Output the [X, Y] coordinate of the center of the cell containing the given text.  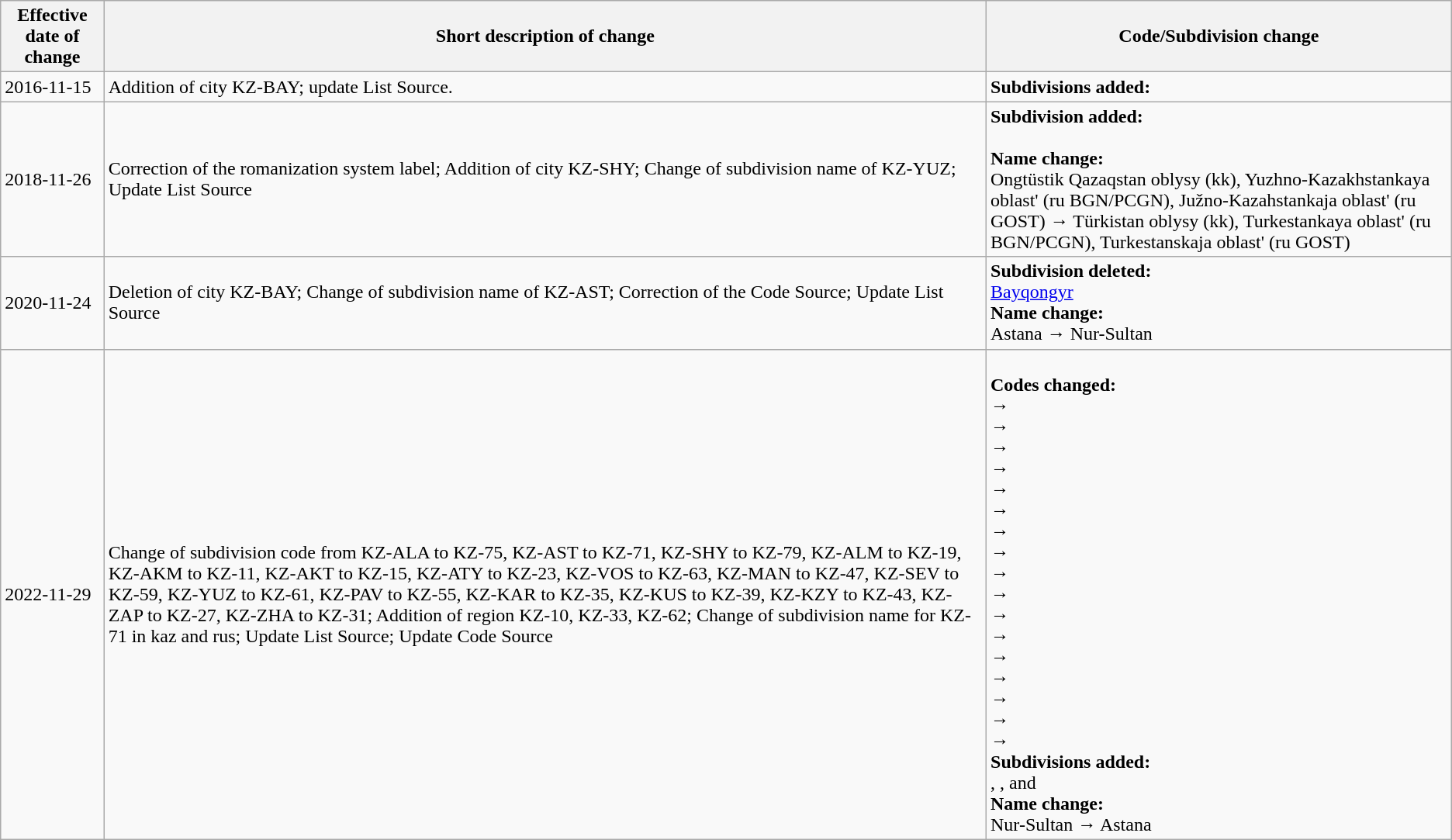
Deletion of city KZ-BAY; Change of subdivision name of KZ‐AST; Correction of the Code Source; Update List Source [544, 302]
2016-11-15 [53, 87]
Codes changed: → → → → → → → → → → → → → → → → → Subdivisions added: , , and Name change: Nur-Sultan → Astana [1219, 594]
2022-11-29 [53, 594]
2018-11-26 [53, 179]
Subdivisions added: [1219, 87]
2020-11-24 [53, 302]
Effective date of change [53, 36]
Code/Subdivision change [1219, 36]
Correction of the romanization system label; Addition of city KZ-SHY; Change of subdivision name of KZ-YUZ; Update List Source [544, 179]
Addition of city KZ-BAY; update List Source. [544, 87]
Subdivision deleted: BayqongyrName change: Astana → Nur-Sultan [1219, 302]
Short description of change [544, 36]
